Scan for the cell matching the given text and deliver its [X, Y] coordinate at center. 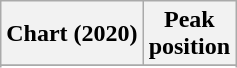
Peakposition [189, 34]
Chart (2020) [72, 34]
